For the text-containing cell, return its midpoint in (x, y) coordinate format. 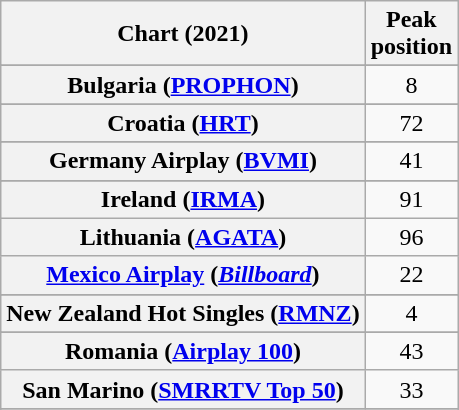
41 (411, 161)
8 (411, 85)
Germany Airplay (BVMI) (183, 161)
43 (411, 351)
Croatia (HRT) (183, 123)
72 (411, 123)
33 (411, 389)
Romania (Airplay 100) (183, 351)
Ireland (IRMA) (183, 199)
96 (411, 237)
Bulgaria (PROPHON) (183, 85)
91 (411, 199)
Chart (2021) (183, 34)
New Zealand Hot Singles (RMNZ) (183, 313)
Mexico Airplay (Billboard) (183, 275)
Peakposition (411, 34)
San Marino (SMRRTV Top 50) (183, 389)
Lithuania (AGATA) (183, 237)
4 (411, 313)
22 (411, 275)
